Capture the cell that displays the provided text and extract its (x, y) central coordinate. 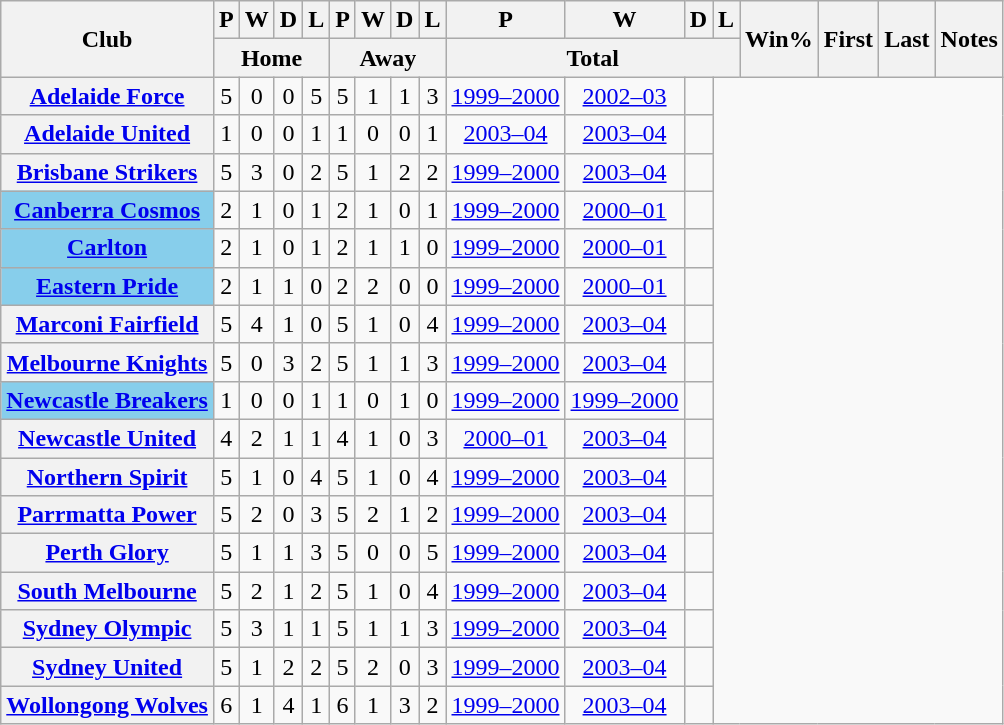
Parrmatta Power (108, 515)
Home (271, 58)
Eastern Pride (108, 286)
Melbourne Knights (108, 362)
Wollongong Wolves (108, 705)
Newcastle Breakers (108, 400)
Club (108, 39)
First (848, 39)
Away (388, 58)
South Melbourne (108, 591)
Sydney United (108, 667)
2002–03 (624, 96)
Total (593, 58)
Adelaide Force (108, 96)
Adelaide United (108, 134)
Brisbane Strikers (108, 172)
Last (907, 39)
Canberra Cosmos (108, 210)
Carlton (108, 248)
Marconi Fairfield (108, 324)
Sydney Olympic (108, 629)
Notes (969, 39)
Northern Spirit (108, 477)
Newcastle United (108, 438)
Perth Glory (108, 553)
Win% (780, 39)
